Detect which cell encompasses the target text, then output its (X, Y) center coordinate. 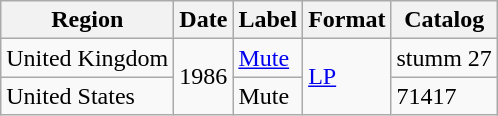
1986 (204, 77)
Catalog (444, 20)
United States (88, 96)
71417 (444, 96)
United Kingdom (88, 58)
Date (204, 20)
Region (88, 20)
LP (347, 77)
Format (347, 20)
Label (268, 20)
stumm 27 (444, 58)
